Provide the [x, y] coordinate of the cell's center where the given text is located.  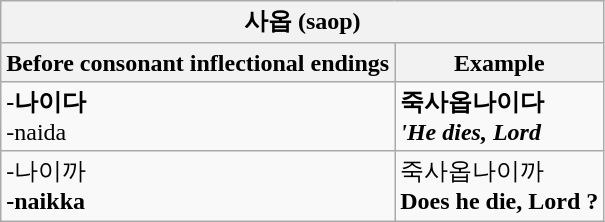
Example [500, 62]
사옵 (saop) [302, 22]
-나이까-naikka [198, 186]
죽사옵나이까Does he die, Lord ? [500, 186]
죽사옵나이다'He dies, Lord [500, 116]
Before consonant inflectional endings [198, 62]
-나이다-naida [198, 116]
